Detect which cell encompasses the target text, then output its [X, Y] center coordinate. 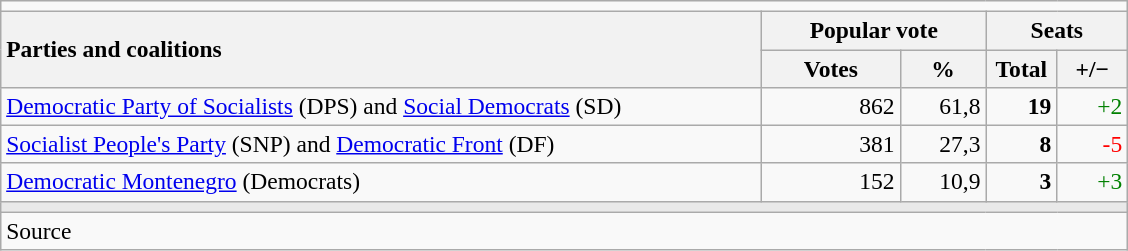
% [943, 68]
10,9 [943, 182]
Source [564, 231]
27,3 [943, 144]
Democratic Montenegro (Democrats) [382, 182]
8 [1022, 144]
381 [831, 144]
Socialist People's Party (SNP) and Democratic Front (DF) [382, 144]
19 [1022, 106]
3 [1022, 182]
+2 [1092, 106]
61,8 [943, 106]
Democratic Party of Socialists (DPS) and Social Democrats (SD) [382, 106]
Total [1022, 68]
862 [831, 106]
+3 [1092, 182]
-5 [1092, 144]
Seats [1057, 30]
Popular vote [874, 30]
+/− [1092, 68]
Votes [831, 68]
152 [831, 182]
Parties and coalitions [382, 49]
